Find where the given text appears and provide that cell's center as (X, Y) coordinate. 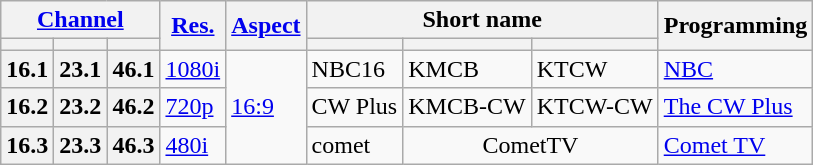
Programming (736, 26)
46.2 (134, 107)
KMCB-CW (467, 107)
NBC16 (354, 69)
CW Plus (354, 107)
Short name (482, 20)
23.3 (80, 145)
CometTV (530, 145)
KTCW-CW (594, 107)
Aspect (266, 26)
23.2 (80, 107)
16:9 (266, 107)
1080i (193, 69)
Comet TV (736, 145)
46.1 (134, 69)
23.1 (80, 69)
720p (193, 107)
KTCW (594, 69)
46.3 (134, 145)
comet (354, 145)
16.1 (28, 69)
KMCB (467, 69)
480i (193, 145)
The CW Plus (736, 107)
NBC (736, 69)
16.2 (28, 107)
Res. (193, 26)
16.3 (28, 145)
Channel (80, 20)
